Determine the (X, Y) coordinate at the center of the cell enclosing the given text.  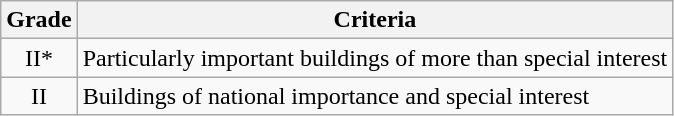
II* (39, 58)
Particularly important buildings of more than special interest (375, 58)
II (39, 96)
Buildings of national importance and special interest (375, 96)
Grade (39, 20)
Criteria (375, 20)
